Locate the cell with the specified text and output its (x, y) center coordinate. 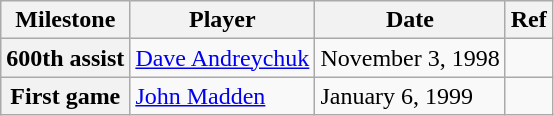
John Madden (222, 96)
Ref (528, 20)
Dave Andreychuk (222, 58)
January 6, 1999 (410, 96)
600th assist (66, 58)
Milestone (66, 20)
November 3, 1998 (410, 58)
Player (222, 20)
Date (410, 20)
First game (66, 96)
